Locate the cell with the specified text and output its (x, y) center coordinate. 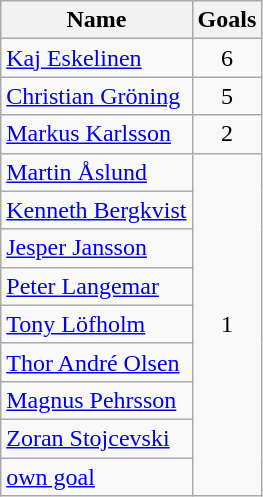
Magnus Pehrsson (96, 400)
Christian Gröning (96, 96)
Markus Karlsson (96, 134)
Thor André Olsen (96, 362)
1 (227, 324)
2 (227, 134)
5 (227, 96)
Kenneth Bergkvist (96, 210)
Peter Langemar (96, 286)
own goal (96, 477)
Zoran Stojcevski (96, 438)
Kaj Eskelinen (96, 58)
Martin Åslund (96, 172)
Jesper Jansson (96, 248)
6 (227, 58)
Tony Löfholm (96, 324)
Name (96, 20)
Goals (227, 20)
